From the cell containing the given text, extract its center point as (x, y) coordinate. 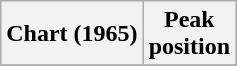
Chart (1965) (72, 34)
Peakposition (189, 34)
